Determine the [X, Y] coordinate at the center of the cell enclosing the given text.  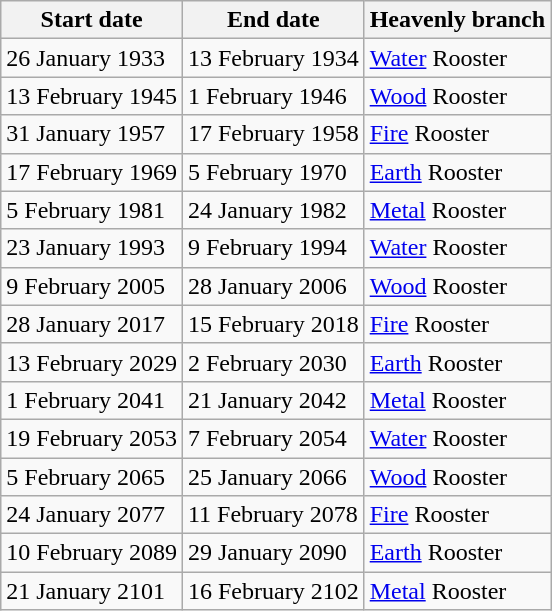
13 February 1945 [92, 96]
17 February 1969 [92, 172]
Heavenly branch [457, 20]
10 February 2089 [92, 553]
17 February 1958 [273, 134]
19 February 2053 [92, 438]
13 February 2029 [92, 362]
5 February 1970 [273, 172]
End date [273, 20]
1 February 2041 [92, 400]
29 January 2090 [273, 553]
26 January 1933 [92, 58]
2 February 2030 [273, 362]
25 January 2066 [273, 477]
5 February 2065 [92, 477]
28 January 2017 [92, 324]
24 January 1982 [273, 210]
11 February 2078 [273, 515]
24 January 2077 [92, 515]
21 January 2101 [92, 591]
21 January 2042 [273, 400]
13 February 1934 [273, 58]
5 February 1981 [92, 210]
7 February 2054 [273, 438]
23 January 1993 [92, 248]
15 February 2018 [273, 324]
Start date [92, 20]
28 January 2006 [273, 286]
9 February 1994 [273, 248]
31 January 1957 [92, 134]
9 February 2005 [92, 286]
1 February 1946 [273, 96]
16 February 2102 [273, 591]
